Detect which cell encompasses the target text, then output its [X, Y] center coordinate. 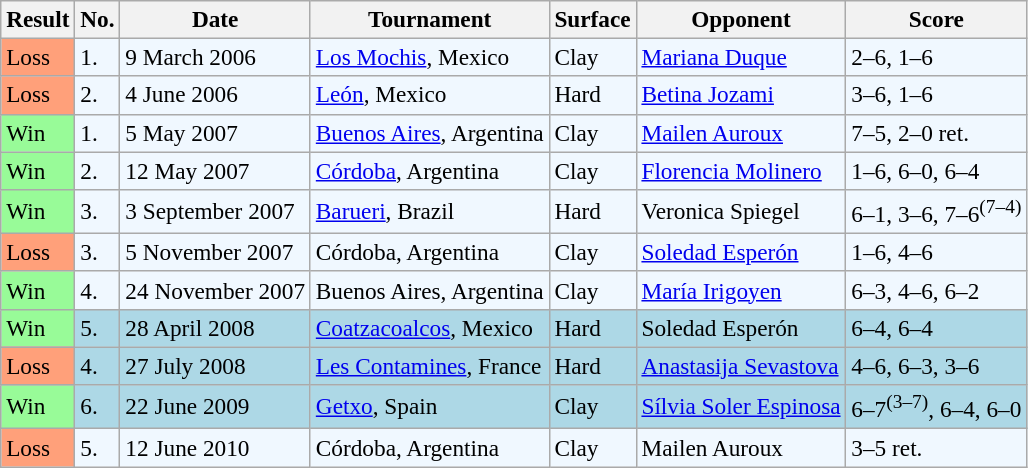
4–6, 6–3, 3–6 [936, 366]
6–7(3–7), 6–4, 6–0 [936, 406]
1–6, 6–0, 6–4 [936, 170]
9 March 2006 [215, 57]
Florencia Molinero [741, 170]
Mariana Duque [741, 57]
28 April 2008 [215, 328]
12 May 2007 [215, 170]
22 June 2009 [215, 406]
Los Mochis, Mexico [430, 57]
24 November 2007 [215, 290]
3 September 2007 [215, 211]
Barueri, Brazil [430, 211]
Coatzacoalcos, Mexico [430, 328]
No. [98, 19]
Veronica Spiegel [741, 211]
Tournament [430, 19]
Sílvia Soler Espinosa [741, 406]
León, Mexico [430, 95]
Anastasija Sevastova [741, 366]
3–5 ret. [936, 447]
6–1, 3–6, 7–6(7–4) [936, 211]
6–3, 4–6, 6–2 [936, 290]
7–5, 2–0 ret. [936, 133]
1–6, 4–6 [936, 252]
Betina Jozami [741, 95]
Date [215, 19]
5 November 2007 [215, 252]
6. [98, 406]
27 July 2008 [215, 366]
Result [38, 19]
5 May 2007 [215, 133]
Getxo, Spain [430, 406]
Les Contamines, France [430, 366]
12 June 2010 [215, 447]
3–6, 1–6 [936, 95]
2–6, 1–6 [936, 57]
Surface [592, 19]
María Irigoyen [741, 290]
6–4, 6–4 [936, 328]
Score [936, 19]
4 June 2006 [215, 95]
Opponent [741, 19]
